Locate the cell with the specified text and output its [x, y] center coordinate. 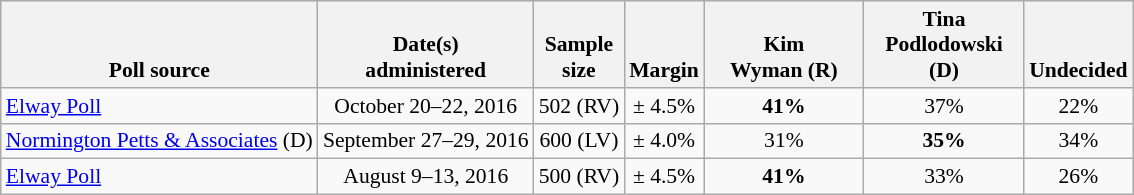
KimWyman (R) [784, 44]
Date(s)administered [426, 44]
± 4.0% [664, 141]
35% [944, 141]
TinaPodlodowski (D) [944, 44]
Samplesize [580, 44]
22% [1078, 106]
600 (LV) [580, 141]
Normington Petts & Associates (D) [160, 141]
Margin [664, 44]
37% [944, 106]
Poll source [160, 44]
500 (RV) [580, 177]
502 (RV) [580, 106]
26% [1078, 177]
October 20–22, 2016 [426, 106]
31% [784, 141]
September 27–29, 2016 [426, 141]
Undecided [1078, 44]
33% [944, 177]
August 9–13, 2016 [426, 177]
34% [1078, 141]
